Determine the [X, Y] coordinate at the center of the cell enclosing the given text.  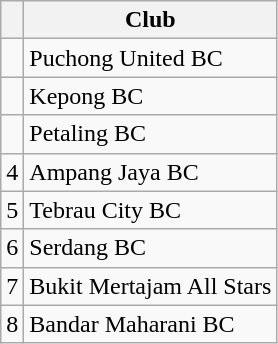
Bandar Maharani BC [150, 324]
Kepong BC [150, 96]
8 [12, 324]
Ampang Jaya BC [150, 172]
Petaling BC [150, 134]
Bukit Mertajam All Stars [150, 286]
Club [150, 20]
4 [12, 172]
Tebrau City BC [150, 210]
Serdang BC [150, 248]
5 [12, 210]
7 [12, 286]
6 [12, 248]
Puchong United BC [150, 58]
